Determine the [x, y] coordinate at the center of the cell enclosing the given text.  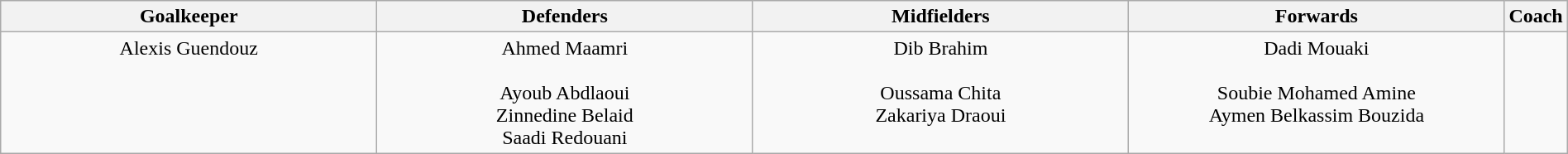
Dib Brahim Oussama Chita Zakariya Draoui [941, 93]
Alexis Guendouz [189, 93]
Goalkeeper [189, 17]
Ahmed Maamri Ayoub Abdlaoui Zinnedine Belaid Saadi Redouani [565, 93]
Dadi Mouaki Soubie Mohamed Amine Aymen Belkassim Bouzida [1317, 93]
Midfielders [941, 17]
Coach [1536, 17]
Defenders [565, 17]
Forwards [1317, 17]
